Find where the given text appears and provide that cell's center as (X, Y) coordinate. 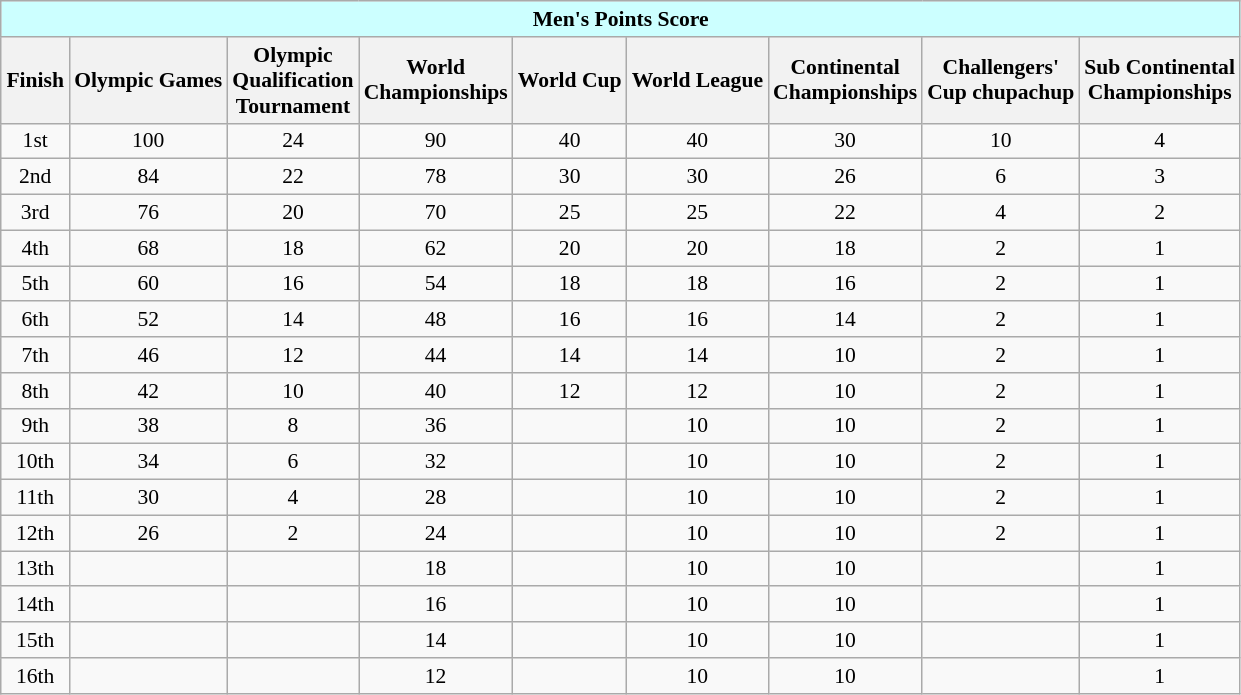
52 (148, 320)
10th (35, 462)
WorldChampionships (436, 80)
14th (35, 605)
8 (292, 426)
100 (148, 141)
78 (436, 177)
ContinentalChampionships (845, 80)
8th (35, 391)
48 (436, 320)
6th (35, 320)
15th (35, 640)
70 (436, 213)
60 (148, 284)
16th (35, 676)
World League (698, 80)
68 (148, 248)
2nd (35, 177)
11th (35, 498)
34 (148, 462)
13th (35, 569)
5th (35, 284)
Men's Points Score (620, 19)
76 (148, 213)
3rd (35, 213)
36 (436, 426)
Challengers'Cup chupachup (1000, 80)
38 (148, 426)
44 (436, 355)
84 (148, 177)
Sub ContinentalChampionships (1160, 80)
54 (436, 284)
Olympic Games (148, 80)
32 (436, 462)
4th (35, 248)
90 (436, 141)
World Cup (570, 80)
1st (35, 141)
28 (436, 498)
46 (148, 355)
OlympicQualificationTournament (292, 80)
62 (436, 248)
42 (148, 391)
9th (35, 426)
7th (35, 355)
3 (1160, 177)
Finish (35, 80)
12th (35, 533)
